Identify which cell holds the provided text, then report its (X, Y) central coordinate. 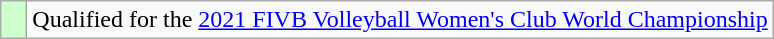
Qualified for the 2021 FIVB Volleyball Women's Club World Championship (400, 20)
